Detect which cell encompasses the target text, then output its [x, y] center coordinate. 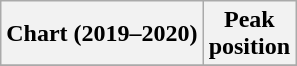
Chart (2019–2020) [102, 34]
Peakposition [249, 34]
